Locate the cell with the specified text and output its (X, Y) center coordinate. 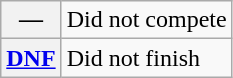
— (31, 20)
Did not finish (146, 58)
DNF (31, 58)
Did not compete (146, 20)
